Find where the given text appears and provide that cell's center as (X, Y) coordinate. 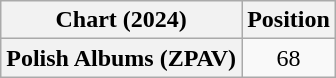
68 (289, 58)
Chart (2024) (122, 20)
Position (289, 20)
Polish Albums (ZPAV) (122, 58)
